Pinpoint the cell where the given text exists, returning its (X, Y) midpoint coordinate. 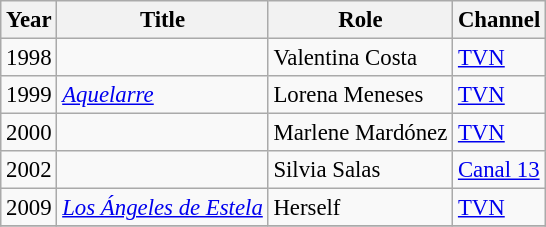
Title (162, 20)
Valentina Costa (360, 58)
Channel (500, 20)
Role (360, 20)
2002 (29, 170)
Los Ángeles de Estela (162, 208)
Silvia Salas (360, 170)
Year (29, 20)
Aquelarre (162, 95)
Lorena Meneses (360, 95)
Herself (360, 208)
Canal 13 (500, 170)
2000 (29, 133)
1998 (29, 58)
Marlene Mardónez (360, 133)
2009 (29, 208)
1999 (29, 95)
